Scan for the cell matching the given text and deliver its (x, y) coordinate at center. 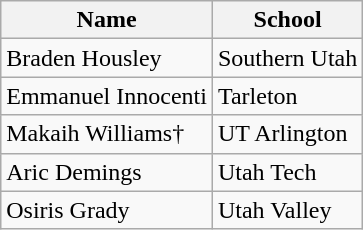
Utah Valley (287, 210)
Osiris Grady (107, 210)
Aric Demings (107, 172)
Utah Tech (287, 172)
Tarleton (287, 96)
UT Arlington (287, 134)
Name (107, 20)
School (287, 20)
Braden Housley (107, 58)
Emmanuel Innocenti (107, 96)
Southern Utah (287, 58)
Makaih Williams† (107, 134)
